Detect which cell encompasses the target text, then output its (x, y) center coordinate. 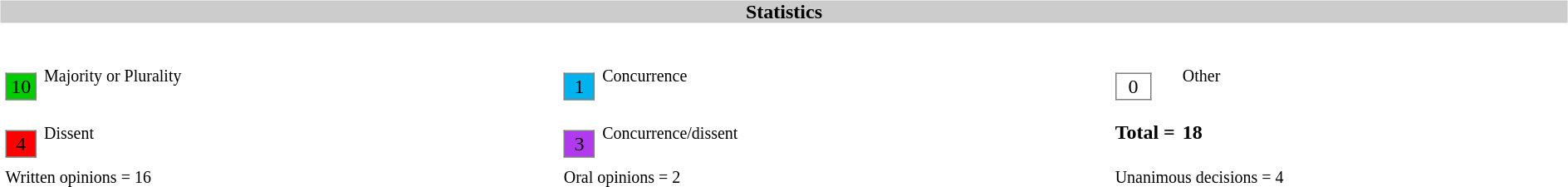
18 (1373, 132)
Other (1373, 76)
Concurrence (855, 76)
Total = (1145, 132)
Dissent (301, 132)
Statistics (784, 12)
Concurrence/dissent (855, 132)
Majority or Plurality (301, 76)
